Extract the (x, y) coordinate from the center of the cell holding the provided text.  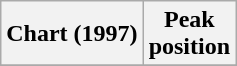
Peakposition (189, 34)
Chart (1997) (72, 34)
